Return the [X, Y] coordinate for the center point of the cell that contains the specified text.  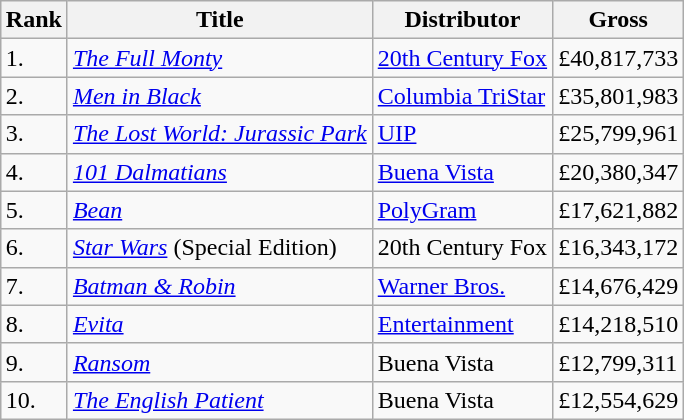
6. [34, 248]
PolyGram [462, 210]
£17,621,882 [618, 210]
7. [34, 286]
The English Patient [220, 400]
3. [34, 134]
10. [34, 400]
Men in Black [220, 96]
£14,218,510 [618, 324]
Rank [34, 20]
5. [34, 210]
Evita [220, 324]
£35,801,983 [618, 96]
The Lost World: Jurassic Park [220, 134]
Bean [220, 210]
8. [34, 324]
£25,799,961 [618, 134]
Distributor [462, 20]
Entertainment [462, 324]
The Full Monty [220, 58]
£40,817,733 [618, 58]
£20,380,347 [618, 172]
Columbia TriStar [462, 96]
Star Wars (Special Edition) [220, 248]
£12,554,629 [618, 400]
4. [34, 172]
Batman & Robin [220, 286]
£14,676,429 [618, 286]
2. [34, 96]
£12,799,311 [618, 362]
Ransom [220, 362]
9. [34, 362]
101 Dalmatians [220, 172]
UIP [462, 134]
£16,343,172 [618, 248]
Warner Bros. [462, 286]
1. [34, 58]
Title [220, 20]
Gross [618, 20]
